Return [X, Y] of the center of cell containing provided text 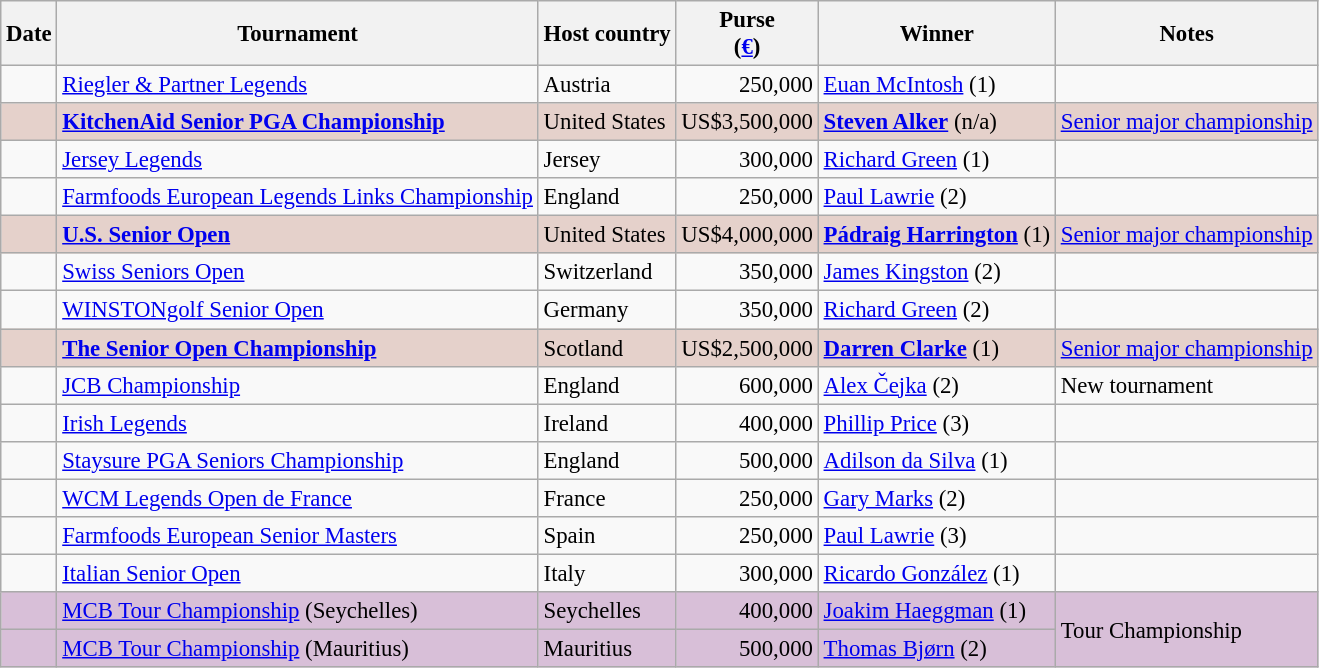
Jersey Legends [298, 160]
Farmfoods European Legends Links Championship [298, 197]
Tour Championship [1186, 630]
Paul Lawrie (2) [936, 197]
U.S. Senior Open [298, 235]
Phillip Price (3) [936, 423]
New tournament [1186, 385]
Richard Green (1) [936, 160]
Italy [607, 573]
Thomas Bjørn (2) [936, 648]
US$4,000,000 [747, 235]
Alex Čejka (2) [936, 385]
Tournament [298, 34]
Richard Green (2) [936, 310]
Riegler & Partner Legends [298, 85]
WINSTONgolf Senior Open [298, 310]
Paul Lawrie (3) [936, 536]
Scotland [607, 348]
Switzerland [607, 273]
Mauritius [607, 648]
Date [29, 34]
Swiss Seniors Open [298, 273]
Pádraig Harrington (1) [936, 235]
Irish Legends [298, 423]
Purse(€) [747, 34]
US$3,500,000 [747, 122]
US$2,500,000 [747, 348]
Winner [936, 34]
MCB Tour Championship (Mauritius) [298, 648]
France [607, 498]
Ireland [607, 423]
Italian Senior Open [298, 573]
MCB Tour Championship (Seychelles) [298, 611]
Farmfoods European Senior Masters [298, 536]
Darren Clarke (1) [936, 348]
Gary Marks (2) [936, 498]
WCM Legends Open de France [298, 498]
Notes [1186, 34]
JCB Championship [298, 385]
Seychelles [607, 611]
Germany [607, 310]
Staysure PGA Seniors Championship [298, 460]
Host country [607, 34]
600,000 [747, 385]
James Kingston (2) [936, 273]
Ricardo González (1) [936, 573]
Joakim Haeggman (1) [936, 611]
The Senior Open Championship [298, 348]
Austria [607, 85]
Euan McIntosh (1) [936, 85]
Jersey [607, 160]
Steven Alker (n/a) [936, 122]
Spain [607, 536]
Adilson da Silva (1) [936, 460]
KitchenAid Senior PGA Championship [298, 122]
